Pinpoint the cell where the given text exists, returning its (x, y) midpoint coordinate. 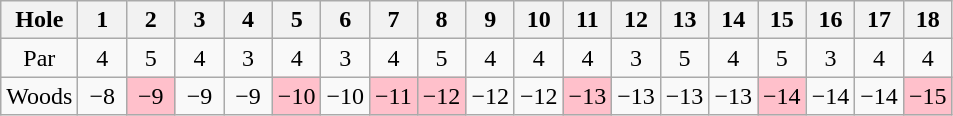
Par (40, 58)
Hole (40, 20)
6 (346, 20)
1 (102, 20)
13 (684, 20)
10 (538, 20)
15 (782, 20)
−15 (928, 96)
18 (928, 20)
−11 (394, 96)
12 (636, 20)
16 (830, 20)
14 (734, 20)
7 (394, 20)
9 (490, 20)
11 (588, 20)
−8 (102, 96)
8 (442, 20)
Woods (40, 96)
2 (150, 20)
17 (880, 20)
